For the text-containing cell, return its midpoint in [X, Y] coordinate format. 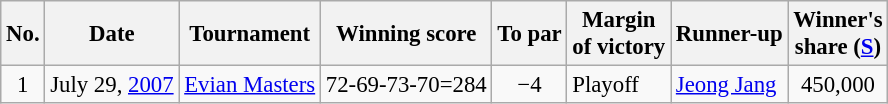
Winner'sshare (S) [838, 34]
Evian Masters [250, 85]
−4 [530, 85]
To par [530, 34]
Jeong Jang [730, 85]
72-69-73-70=284 [406, 85]
450,000 [838, 85]
Playoff [619, 85]
Tournament [250, 34]
No. [23, 34]
1 [23, 85]
Winning score [406, 34]
Runner-up [730, 34]
July 29, 2007 [112, 85]
Date [112, 34]
Margin of victory [619, 34]
